Detect which cell encompasses the target text, then output its [X, Y] center coordinate. 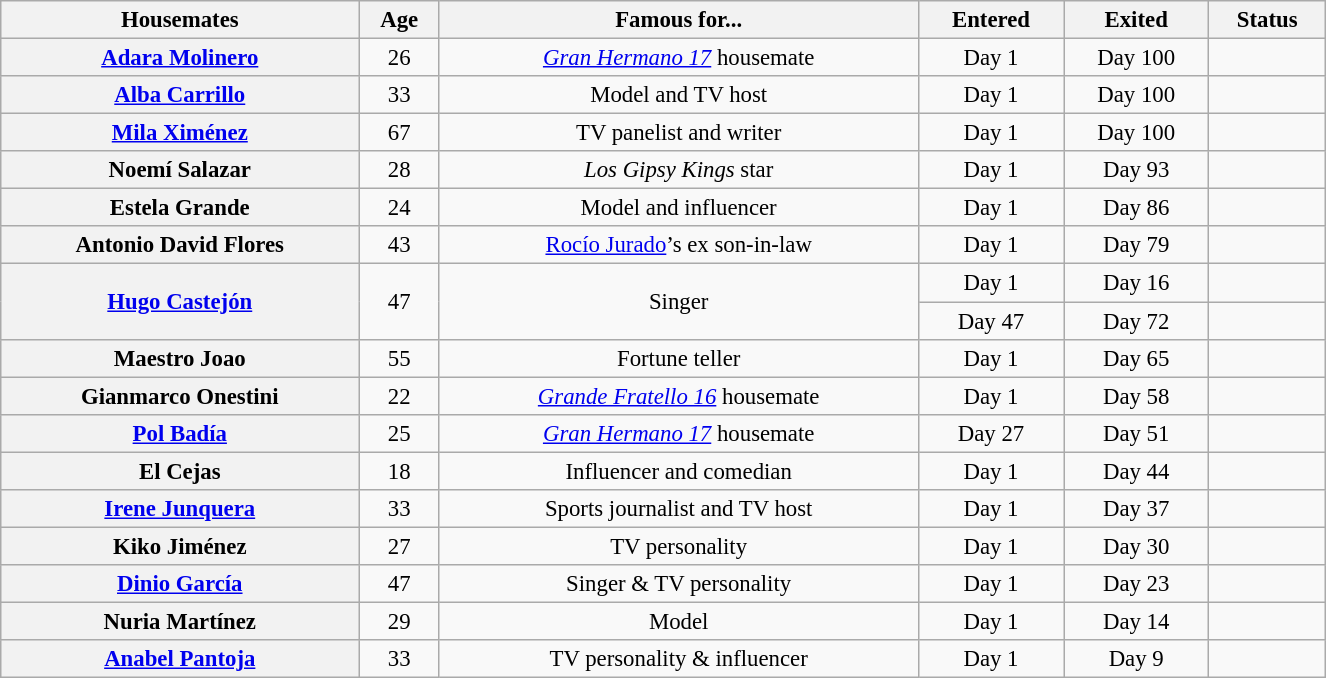
Singer & TV personality [678, 584]
Antonio David Flores [180, 245]
Status [1268, 20]
TV panelist and writer [678, 133]
25 [399, 433]
Fortune teller [678, 358]
Day 86 [1136, 208]
El Cejas [180, 471]
TV personality & influencer [678, 659]
55 [399, 358]
18 [399, 471]
Model [678, 621]
Gianmarco Onestini [180, 396]
67 [399, 133]
Alba Carrillo [180, 95]
Hugo Castejón [180, 302]
Influencer and comedian [678, 471]
29 [399, 621]
Entered [990, 20]
Kiko Jiménez [180, 546]
Adara Molinero [180, 57]
Day 44 [1136, 471]
Day 37 [1136, 508]
Nuria Martínez [180, 621]
Singer [678, 302]
Day 58 [1136, 396]
28 [399, 170]
Day 93 [1136, 170]
Exited [1136, 20]
Model and influencer [678, 208]
Mila Ximénez [180, 133]
Dinio García [180, 584]
Rocío Jurado’s ex son-in-law [678, 245]
Sports journalist and TV host [678, 508]
Day 27 [990, 433]
Estela Grande [180, 208]
Day 79 [1136, 245]
Irene Junquera [180, 508]
43 [399, 245]
Maestro Joao [180, 358]
Day 9 [1136, 659]
Day 14 [1136, 621]
Anabel Pantoja [180, 659]
Noemí Salazar [180, 170]
Famous for... [678, 20]
Housemates [180, 20]
Day 51 [1136, 433]
Model and TV host [678, 95]
22 [399, 396]
Day 47 [990, 321]
27 [399, 546]
Age [399, 20]
Grande Fratello 16 housemate [678, 396]
Day 23 [1136, 584]
Day 30 [1136, 546]
24 [399, 208]
TV personality [678, 546]
Pol Badía [180, 433]
Day 16 [1136, 283]
Los Gipsy Kings star [678, 170]
26 [399, 57]
Day 65 [1136, 358]
Day 72 [1136, 321]
